Detect which cell encompasses the target text, then output its (X, Y) center coordinate. 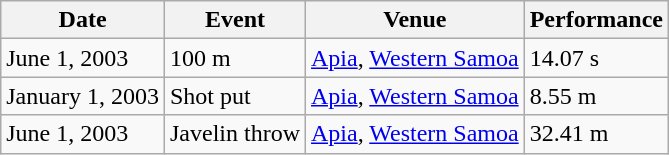
Event (234, 20)
Performance (596, 20)
January 1, 2003 (83, 96)
Venue (416, 20)
100 m (234, 58)
Shot put (234, 96)
Javelin throw (234, 134)
32.41 m (596, 134)
8.55 m (596, 96)
Date (83, 20)
14.07 s (596, 58)
